Extract the [X, Y] coordinate from the center of the cell holding the provided text.  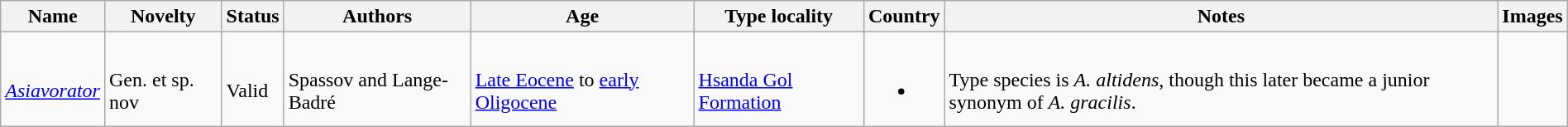
Hsanda Gol Formation [779, 80]
Asiavorator [53, 80]
Notes [1221, 17]
Spassov and Lange-Badré [377, 80]
Valid [253, 80]
Age [582, 17]
Country [904, 17]
Type locality [779, 17]
Late Eocene to early Oligocene [582, 80]
Status [253, 17]
Name [53, 17]
Images [1532, 17]
Gen. et sp. nov [163, 80]
Type species is A. altidens, though this later became a junior synonym of A. gracilis. [1221, 80]
Authors [377, 17]
Novelty [163, 17]
